Output the [x, y] coordinate of the center of the cell containing the given text.  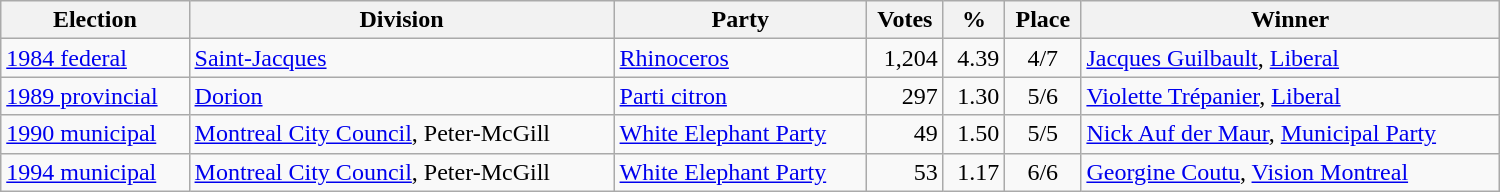
Violette Trépanier, Liberal [1290, 96]
Parti citron [740, 96]
1984 federal [95, 58]
Rhinoceros [740, 58]
5/5 [1043, 134]
6/6 [1043, 172]
Winner [1290, 20]
Election [95, 20]
1994 municipal [95, 172]
Georgine Coutu, Vision Montreal [1290, 172]
1.50 [974, 134]
297 [904, 96]
1,204 [904, 58]
Party [740, 20]
49 [904, 134]
1989 provincial [95, 96]
Jacques Guilbault, Liberal [1290, 58]
1.30 [974, 96]
Votes [904, 20]
4.39 [974, 58]
5/6 [1043, 96]
1990 municipal [95, 134]
% [974, 20]
4/7 [1043, 58]
1.17 [974, 172]
Nick Auf der Maur, Municipal Party [1290, 134]
53 [904, 172]
Dorion [402, 96]
Saint-Jacques [402, 58]
Division [402, 20]
Place [1043, 20]
